Capture the cell that displays the provided text and extract its (X, Y) central coordinate. 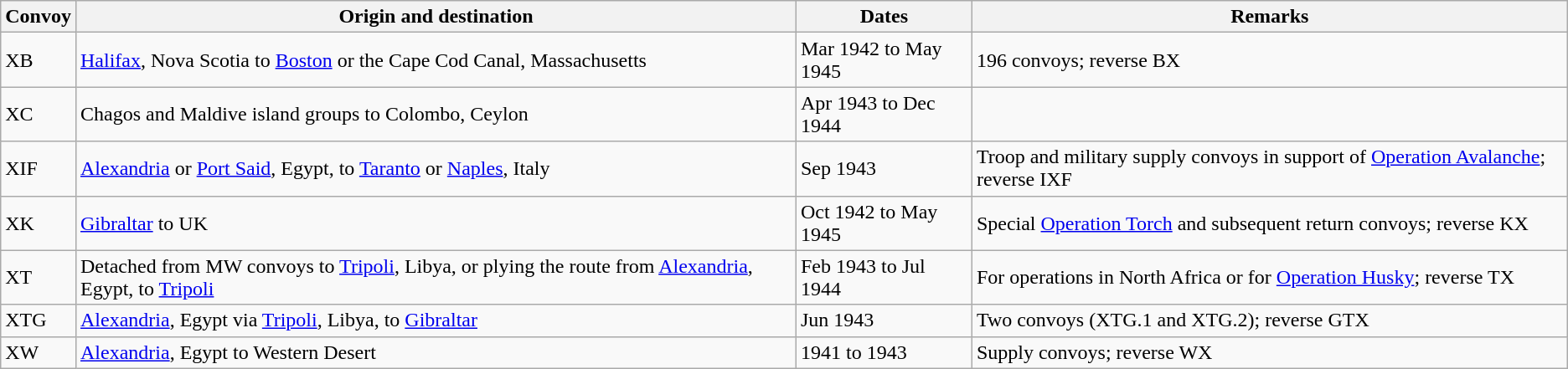
Alexandria, Egypt to Western Desert (436, 352)
Jun 1943 (884, 320)
For operations in North Africa or for Operation Husky; reverse TX (1270, 278)
XW (39, 352)
196 convoys; reverse BX (1270, 60)
Oct 1942 to May 1945 (884, 223)
Halifax, Nova Scotia to Boston or the Cape Cod Canal, Massachusetts (436, 60)
Two convoys (XTG.1 and XTG.2); reverse GTX (1270, 320)
Alexandria or Port Said, Egypt, to Taranto or Naples, Italy (436, 169)
Feb 1943 to Jul 1944 (884, 278)
Special Operation Torch and subsequent return convoys; reverse KX (1270, 223)
Alexandria, Egypt via Tripoli, Libya, to Gibraltar (436, 320)
Origin and destination (436, 17)
Detached from MW convoys to Tripoli, Libya, or plying the route from Alexandria, Egypt, to Tripoli (436, 278)
Apr 1943 to Dec 1944 (884, 114)
XT (39, 278)
Convoy (39, 17)
Supply convoys; reverse WX (1270, 352)
Sep 1943 (884, 169)
Dates (884, 17)
XB (39, 60)
XIF (39, 169)
Mar 1942 to May 1945 (884, 60)
Troop and military supply convoys in support of Operation Avalanche; reverse IXF (1270, 169)
1941 to 1943 (884, 352)
XC (39, 114)
Gibraltar to UK (436, 223)
XK (39, 223)
Chagos and Maldive island groups to Colombo, Ceylon (436, 114)
Remarks (1270, 17)
XTG (39, 320)
